Determine the (x, y) coordinate at the center of the cell enclosing the given text.  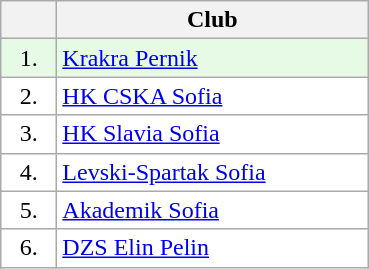
HK Slavia Sofia (212, 134)
1. (29, 58)
HK CSKA Sofia (212, 96)
Levski-Spartak Sofia (212, 172)
Akademik Sofia (212, 210)
6. (29, 248)
2. (29, 96)
Krakra Pernik (212, 58)
Club (212, 20)
5. (29, 210)
3. (29, 134)
DZS Elin Pelin (212, 248)
4. (29, 172)
